Capture the cell that displays the provided text and extract its [X, Y] central coordinate. 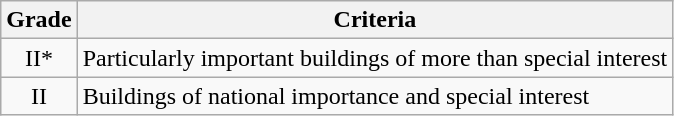
Grade [39, 20]
Particularly important buildings of more than special interest [375, 58]
II [39, 96]
Criteria [375, 20]
Buildings of national importance and special interest [375, 96]
II* [39, 58]
